Identify which cell holds the provided text, then report its (x, y) central coordinate. 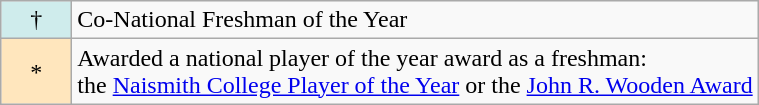
* (36, 72)
† (36, 20)
Co-National Freshman of the Year (415, 20)
Awarded a national player of the year award as a freshman: the Naismith College Player of the Year or the John R. Wooden Award (415, 72)
